Output the (x, y) coordinate of the center of the cell containing the given text.  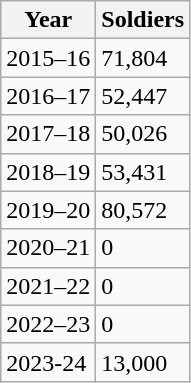
52,447 (143, 96)
13,000 (143, 362)
2017–18 (48, 134)
2018–19 (48, 172)
2015–16 (48, 58)
2020–21 (48, 248)
2023-24 (48, 362)
2016–17 (48, 96)
Year (48, 20)
2021–22 (48, 286)
50,026 (143, 134)
71,804 (143, 58)
2022–23 (48, 324)
Soldiers (143, 20)
80,572 (143, 210)
2019–20 (48, 210)
53,431 (143, 172)
